Output the [X, Y] coordinate of the center of the cell containing the given text.  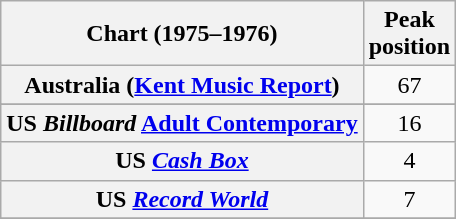
US Record World [182, 199]
US Cash Box [182, 161]
Chart (1975–1976) [182, 34]
16 [409, 123]
US Billboard Adult Contemporary [182, 123]
Australia (Kent Music Report) [182, 85]
7 [409, 199]
4 [409, 161]
67 [409, 85]
Peakposition [409, 34]
